Output the [x, y] coordinate of the center of the cell containing the given text.  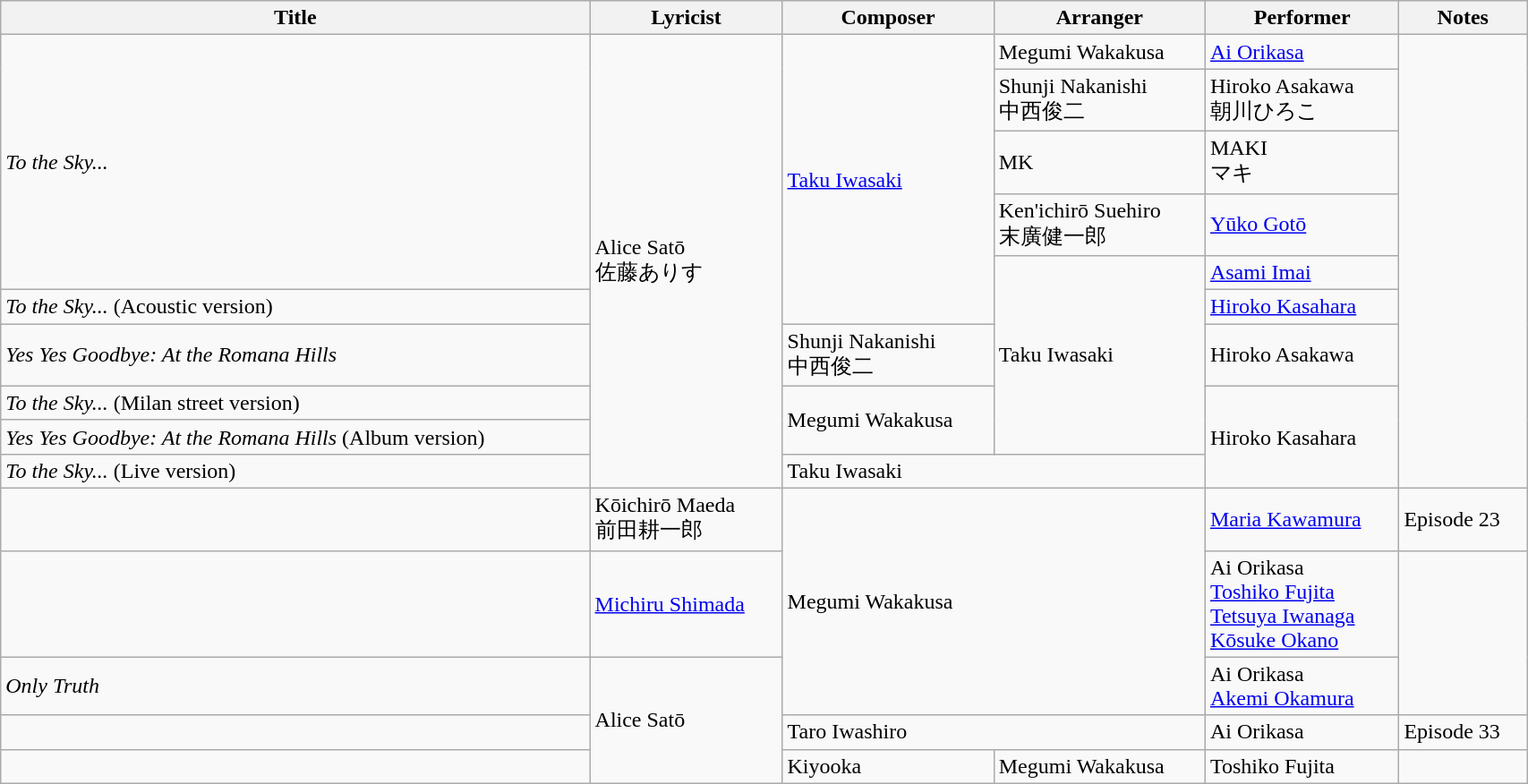
Notes [1463, 18]
Composer [888, 18]
Yes Yes Goodbye: At the Romana Hills (Album version) [295, 437]
Ai OrikasaAkemi Okamura [1302, 686]
To the Sky... (Milan street version) [295, 403]
To the Sky... (Live version) [295, 471]
MAKIマキ [1302, 162]
To the Sky... [295, 163]
Lyricist [686, 18]
Michiru Shimada [686, 603]
Asami Imai [1302, 273]
Title [295, 18]
Yes Yes Goodbye: At the Romana Hills [295, 355]
Alice Satō佐藤ありす [686, 261]
Only Truth [295, 686]
Ai OrikasaToshiko FujitaTetsuya IwanagaKōsuke Okano [1302, 603]
Ken'ichirō Suehiro末廣健一郎 [1099, 225]
Kiyooka [888, 766]
Episode 23 [1463, 519]
Yūko Gotō [1302, 225]
Arranger [1099, 18]
Toshiko Fujita [1302, 766]
Kōichirō Maeda前田耕一郎 [686, 519]
To the Sky... (Acoustic version) [295, 307]
Hiroko Asakawa朝川ひろこ [1302, 100]
Maria Kawamura [1302, 519]
MK [1099, 162]
Taro Iwashiro [994, 732]
Episode 33 [1463, 732]
Hiroko Asakawa [1302, 355]
Alice Satō [686, 720]
Performer [1302, 18]
